Detect which cell encompasses the target text, then output its (x, y) center coordinate. 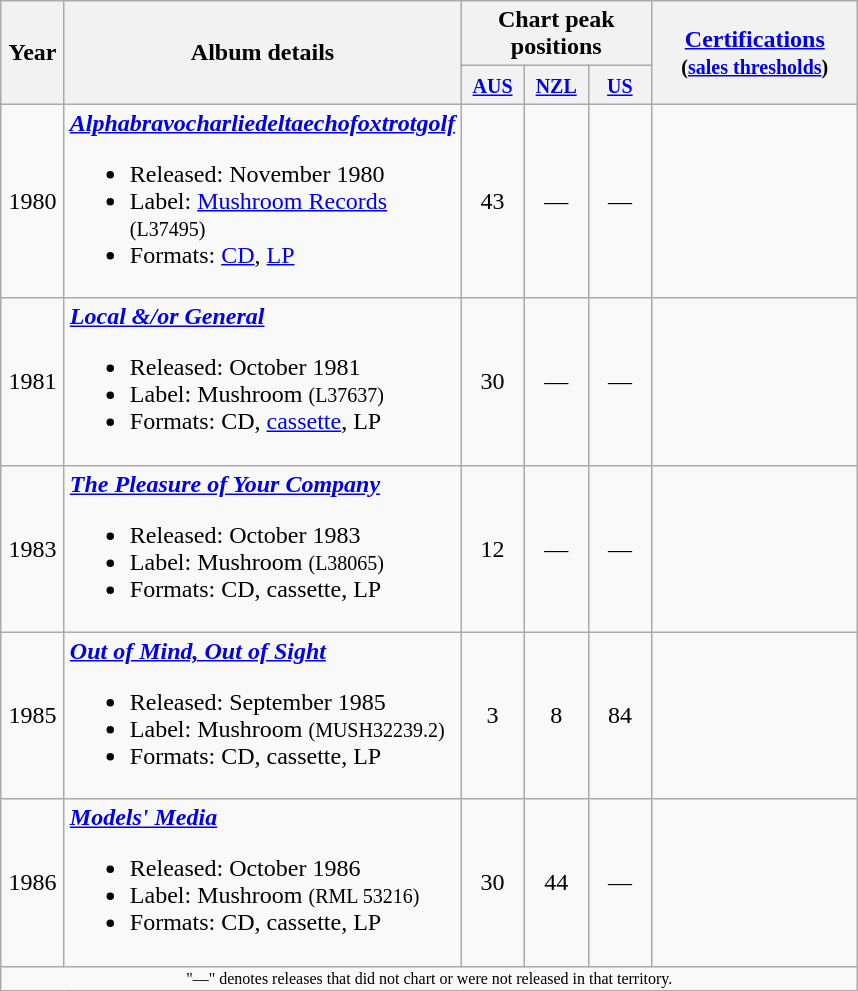
8 (556, 716)
US (620, 85)
12 (493, 548)
84 (620, 716)
Models' MediaReleased: October 1986Label: Mushroom (RML 53216)Formats: CD, cassette, LP (262, 882)
3 (493, 716)
1986 (33, 882)
AUS (493, 85)
Local &/or GeneralReleased: October 1981Label: Mushroom (L37637)Formats: CD, cassette, LP (262, 382)
43 (493, 201)
Certifications(sales thresholds) (755, 52)
The Pleasure of Your CompanyReleased: October 1983Label: Mushroom (L38065)Formats: CD, cassette, LP (262, 548)
Album details (262, 52)
NZL (556, 85)
1980 (33, 201)
Chart peak positions (556, 34)
Year (33, 52)
1981 (33, 382)
1983 (33, 548)
1985 (33, 716)
44 (556, 882)
AlphabravocharliedeltaechofoxtrotgolfReleased: November 1980Label: Mushroom Records (L37495)Formats: CD, LP (262, 201)
Out of Mind, Out of SightReleased: September 1985Label: Mushroom (MUSH32239.2)Formats: CD, cassette, LP (262, 716)
"—" denotes releases that did not chart or were not released in that territory. (430, 978)
